Return the (x, y) coordinate for the center point of the cell that contains the specified text.  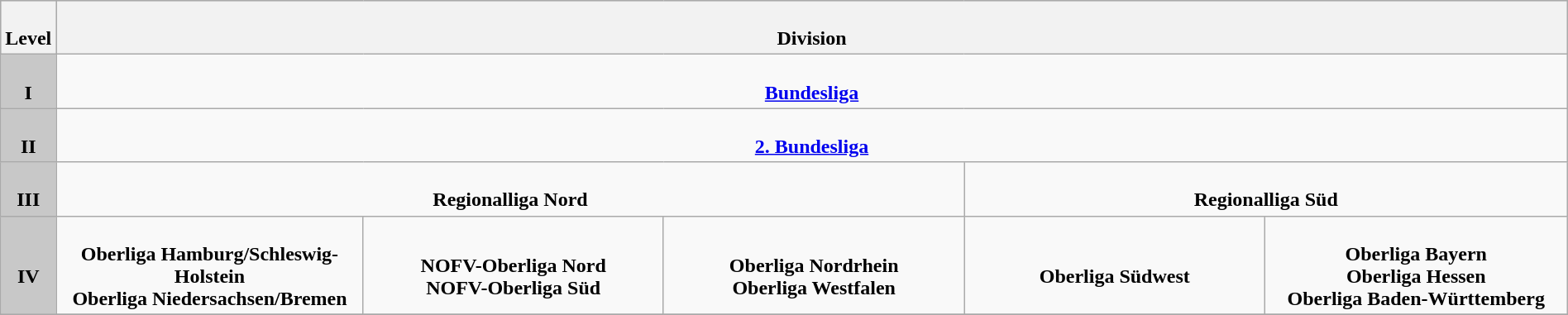
Regionalliga Süd (1265, 189)
Regionalliga Nord (510, 189)
Oberliga Bayern Oberliga Hessen Oberliga Baden-Württemberg (1416, 265)
NOFV-Oberliga Nord NOFV-Oberliga Süd (513, 265)
Division (812, 28)
II (28, 136)
I (28, 81)
Bundesliga (812, 81)
III (28, 189)
Oberliga Hamburg/Schleswig-Holstein Oberliga Niedersachsen/Bremen (210, 265)
Oberliga Nordrhein Oberliga Westfalen (814, 265)
2. Bundesliga (812, 136)
Oberliga Südwest (1115, 265)
Level (28, 28)
IV (28, 265)
